Extract the (X, Y) coordinate from the center of the cell holding the provided text.  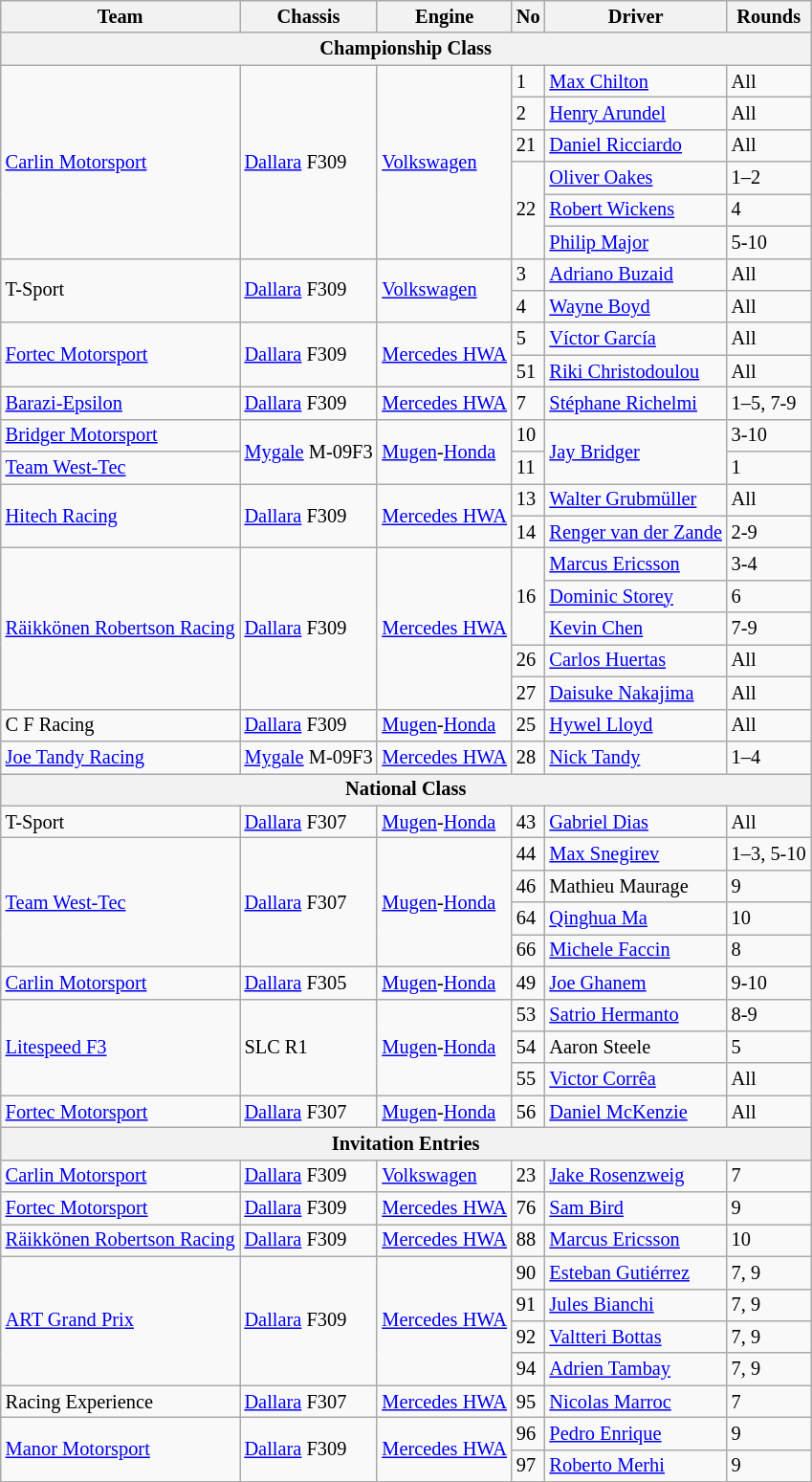
Sam Bird (636, 1208)
54 (528, 1047)
Barazi-Epsilon (121, 403)
3 (528, 275)
22 (528, 210)
Carlos Huertas (636, 660)
3-4 (769, 564)
Renger van der Zande (636, 532)
Bridger Motorsport (121, 435)
Driver (636, 16)
97 (528, 1466)
Pedro Enrique (636, 1433)
6 (769, 596)
13 (528, 499)
Walter Grubmüller (636, 499)
ART Grand Prix (121, 1320)
3-10 (769, 435)
Daniel McKenzie (636, 1112)
Wayne Boyd (636, 306)
Henry Arundel (636, 113)
Philip Major (636, 242)
96 (528, 1433)
Michele Faccin (636, 950)
28 (528, 757)
Stéphane Richelmi (636, 403)
Valtteri Bottas (636, 1337)
Adriano Buzaid (636, 275)
1–4 (769, 757)
1–2 (769, 178)
Engine (444, 16)
Roberto Merhi (636, 1466)
Invitation Entries (406, 1143)
Litespeed F3 (121, 1047)
Kevin Chen (636, 629)
Dallara F305 (309, 983)
92 (528, 1337)
Daisuke Nakajima (636, 693)
5-10 (769, 242)
8 (769, 950)
Hywel Lloyd (636, 725)
Esteban Gutiérrez (636, 1272)
46 (528, 886)
Oliver Oakes (636, 178)
Mathieu Maurage (636, 886)
23 (528, 1176)
SLC R1 (309, 1047)
76 (528, 1208)
56 (528, 1112)
Gabriel Dias (636, 822)
2 (528, 113)
Nick Tandy (636, 757)
26 (528, 660)
Riki Christodoulou (636, 371)
Rounds (769, 16)
No (528, 16)
National Class (406, 789)
1–3, 5-10 (769, 853)
Victor Corrêa (636, 1079)
Jules Bianchi (636, 1305)
Joe Ghanem (636, 983)
Adrien Tambay (636, 1369)
43 (528, 822)
25 (528, 725)
Hitech Racing (121, 515)
1–5, 7-9 (769, 403)
44 (528, 853)
Jake Rosenzweig (636, 1176)
14 (528, 532)
C F Racing (121, 725)
55 (528, 1079)
Qinghua Ma (636, 918)
95 (528, 1402)
94 (528, 1369)
Max Chilton (636, 81)
64 (528, 918)
Joe Tandy Racing (121, 757)
Satrio Hermanto (636, 1015)
27 (528, 693)
Víctor García (636, 339)
Racing Experience (121, 1402)
Nicolas Marroc (636, 1402)
8-9 (769, 1015)
Daniel Ricciardo (636, 145)
Aaron Steele (636, 1047)
Jay Bridger (636, 452)
90 (528, 1272)
Chassis (309, 16)
Manor Motorsport (121, 1449)
Dominic Storey (636, 596)
9-10 (769, 983)
49 (528, 983)
88 (528, 1240)
Championship Class (406, 49)
91 (528, 1305)
7-9 (769, 629)
66 (528, 950)
Robert Wickens (636, 210)
Team (121, 16)
Max Snegirev (636, 853)
11 (528, 468)
2-9 (769, 532)
51 (528, 371)
21 (528, 145)
53 (528, 1015)
16 (528, 595)
